Scan for the cell matching the given text and deliver its (X, Y) coordinate at center. 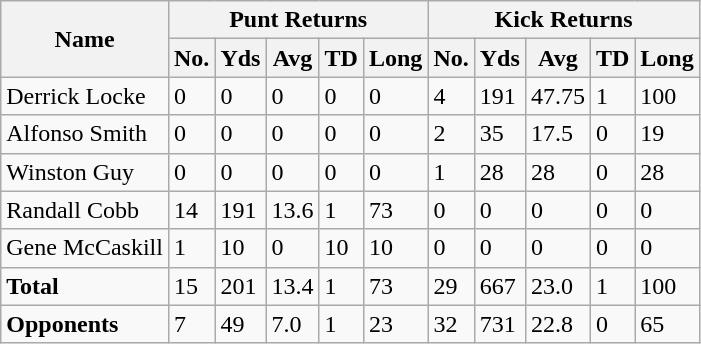
Total (85, 286)
29 (451, 286)
7 (191, 324)
Kick Returns (564, 20)
22.8 (558, 324)
667 (500, 286)
Gene McCaskill (85, 248)
4 (451, 96)
7.0 (292, 324)
47.75 (558, 96)
32 (451, 324)
65 (667, 324)
14 (191, 210)
731 (500, 324)
17.5 (558, 134)
15 (191, 286)
Winston Guy (85, 172)
Punt Returns (298, 20)
49 (240, 324)
201 (240, 286)
13.4 (292, 286)
23 (395, 324)
35 (500, 134)
Randall Cobb (85, 210)
19 (667, 134)
Alfonso Smith (85, 134)
2 (451, 134)
Opponents (85, 324)
23.0 (558, 286)
13.6 (292, 210)
Derrick Locke (85, 96)
Name (85, 39)
